Scan for the cell matching the given text and deliver its (X, Y) coordinate at center. 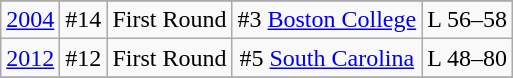
2004 (30, 20)
L 56–58 (468, 20)
#12 (84, 58)
#14 (84, 20)
2012 (30, 58)
#5 South Carolina (327, 58)
#3 Boston College (327, 20)
L 48–80 (468, 58)
